From the cell containing the given text, extract its center point as (x, y) coordinate. 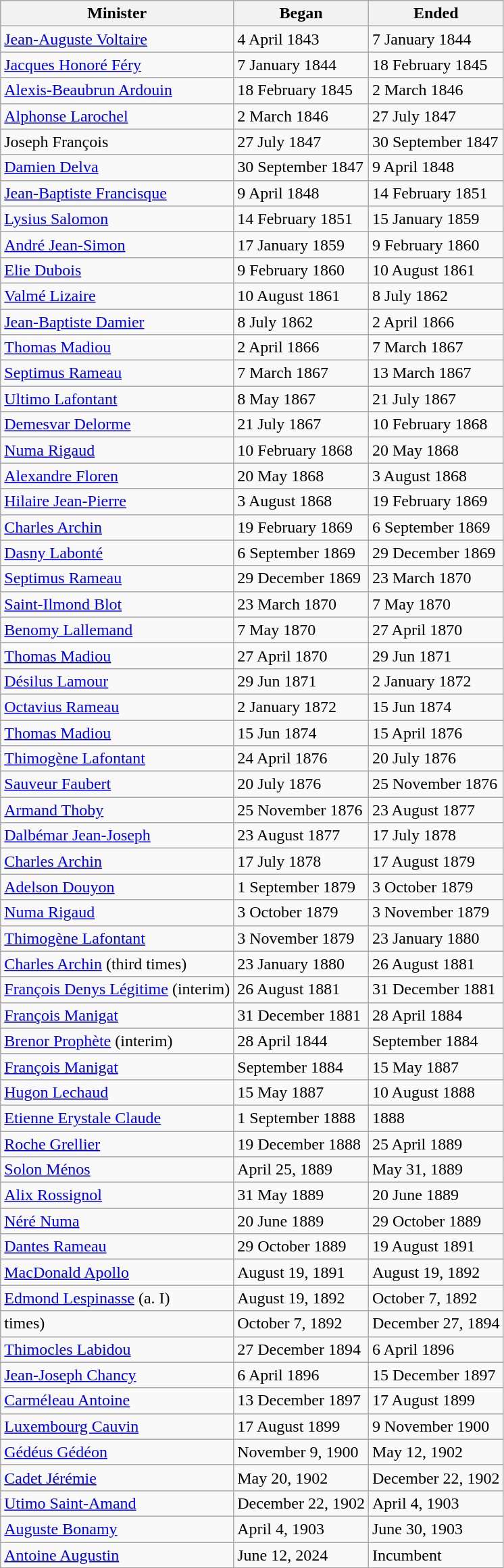
François Denys Légitime (interim) (118, 990)
15 December 1897 (436, 1375)
25 April 1889 (436, 1144)
28 April 1844 (301, 1041)
May 12, 1902 (436, 1452)
November 9, 1900 (301, 1452)
8 May 1867 (301, 399)
Brenor Prophète (interim) (118, 1041)
Désilus Lamour (118, 681)
19 August 1891 (436, 1247)
times) (118, 1324)
15 April 1876 (436, 732)
Gédéus Gédéon (118, 1452)
Dalbémar Jean-Joseph (118, 836)
Utimo Saint-Amand (118, 1503)
1888 (436, 1118)
Jean-Baptiste Francisque (118, 193)
Jacques Honoré Féry (118, 65)
Alexandre Floren (118, 476)
Dasny Labonté (118, 553)
Valmé Lizaire (118, 296)
9 November 1900 (436, 1426)
MacDonald Apollo (118, 1272)
December 27, 1894 (436, 1324)
13 March 1867 (436, 373)
24 April 1876 (301, 759)
Jean-Baptiste Damier (118, 322)
17 January 1859 (301, 244)
Ended (436, 13)
Alix Rossignol (118, 1195)
Saint-Ilmond Blot (118, 604)
André Jean-Simon (118, 244)
Incumbent (436, 1555)
Benomy Lallemand (118, 630)
19 December 1888 (301, 1144)
Thimocles Labidou (118, 1349)
Roche Grellier (118, 1144)
Minister (118, 13)
10 August 1888 (436, 1092)
April 25, 1889 (301, 1170)
Auguste Bonamy (118, 1529)
Charles Archin (third times) (118, 964)
15 January 1859 (436, 219)
Antoine Augustin (118, 1555)
May 31, 1889 (436, 1170)
Hilaire Jean-Pierre (118, 502)
Cadet Jérémie (118, 1478)
Solon Ménos (118, 1170)
Armand Thoby (118, 810)
Jean-Auguste Voltaire (118, 39)
Elie Dubois (118, 270)
Sauveur Faubert (118, 784)
Joseph François (118, 142)
Damien Delva (118, 167)
Demesvar Delorme (118, 425)
31 May 1889 (301, 1195)
Alphonse Larochel (118, 116)
Began (301, 13)
Hugon Lechaud (118, 1092)
17 August 1879 (436, 861)
Alexis-Beaubrun Ardouin (118, 90)
June 30, 1903 (436, 1529)
May 20, 1902 (301, 1478)
Jean-Joseph Chancy (118, 1375)
June 12, 2024 (301, 1555)
13 December 1897 (301, 1401)
Néré Numa (118, 1221)
Etienne Erystale Claude (118, 1118)
Luxembourg Cauvin (118, 1426)
Ultimo Lafontant (118, 399)
4 April 1843 (301, 39)
27 December 1894 (301, 1349)
August 19, 1891 (301, 1272)
Carméleau Antoine (118, 1401)
1 September 1879 (301, 887)
Adelson Douyon (118, 887)
28 April 1884 (436, 1015)
Lysius Salomon (118, 219)
Edmond Lespinasse (a. I) (118, 1298)
Octavius Rameau (118, 707)
Dantes Rameau (118, 1247)
1 September 1888 (301, 1118)
